From the cell containing the given text, extract its center point as (X, Y) coordinate. 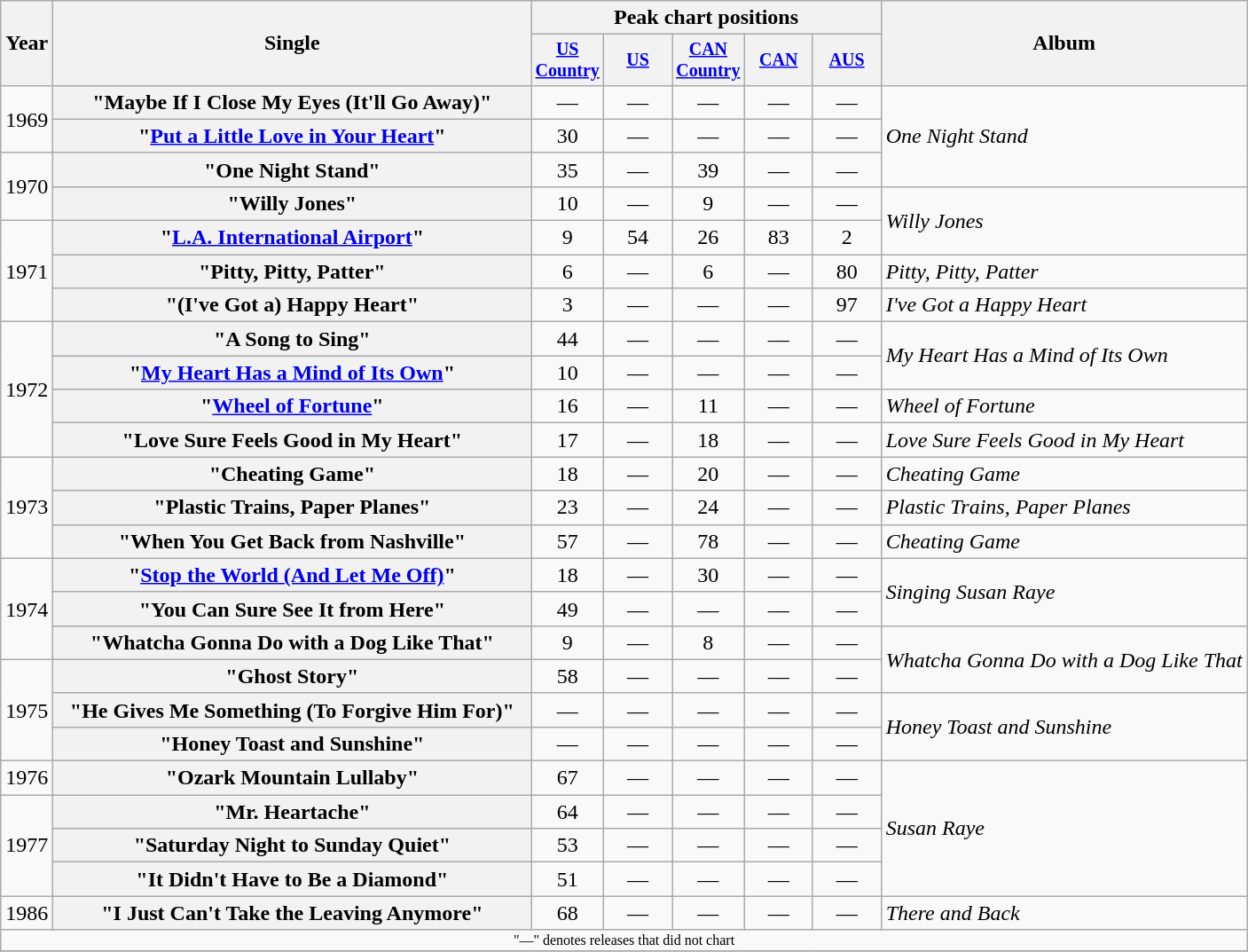
1974 (27, 609)
83 (779, 238)
1986 (27, 913)
Honey Toast and Sunshine (1064, 727)
58 (568, 676)
"Whatcha Gonna Do with a Dog Like That" (293, 642)
One Night Stand (1064, 136)
2 (846, 238)
1972 (27, 389)
"Saturday Night to Sunday Quiet" (293, 846)
Love Sure Feels Good in My Heart (1064, 440)
78 (709, 541)
"A Song to Sing" (293, 339)
51 (568, 879)
"He Gives Me Something (To Forgive Him For)" (293, 710)
"You Can Sure See It from Here" (293, 609)
20 (709, 474)
Plastic Trains, Paper Planes (1064, 507)
"(I've Got a) Happy Heart" (293, 305)
1976 (27, 778)
CAN (779, 60)
1977 (27, 846)
"Honey Toast and Sunshine" (293, 744)
"Plastic Trains, Paper Planes" (293, 507)
"Wheel of Fortune" (293, 406)
68 (568, 913)
"Mr. Heartache" (293, 812)
My Heart Has a Mind of Its Own (1064, 356)
US Country (568, 60)
"Pitty, Pitty, Patter" (293, 271)
"Love Sure Feels Good in My Heart" (293, 440)
AUS (846, 60)
1973 (27, 507)
Singing Susan Raye (1064, 592)
US (639, 60)
CAN Country (709, 60)
"—" denotes releases that did not chart (624, 940)
1970 (27, 186)
There and Back (1064, 913)
97 (846, 305)
"Ozark Mountain Lullaby" (293, 778)
17 (568, 440)
80 (846, 271)
I've Got a Happy Heart (1064, 305)
Album (1064, 43)
Single (293, 43)
1975 (27, 710)
Willy Jones (1064, 220)
Peak chart positions (706, 18)
"Willy Jones" (293, 203)
Wheel of Fortune (1064, 406)
3 (568, 305)
16 (568, 406)
67 (568, 778)
44 (568, 339)
57 (568, 541)
54 (639, 238)
"One Night Stand" (293, 169)
1971 (27, 271)
"My Heart Has a Mind of Its Own" (293, 373)
"It Didn't Have to Be a Diamond" (293, 879)
Year (27, 43)
39 (709, 169)
"When You Get Back from Nashville" (293, 541)
24 (709, 507)
"L.A. International Airport" (293, 238)
11 (709, 406)
23 (568, 507)
Susan Raye (1064, 829)
49 (568, 609)
"Ghost Story" (293, 676)
Pitty, Pitty, Patter (1064, 271)
"Cheating Game" (293, 474)
26 (709, 238)
35 (568, 169)
64 (568, 812)
1969 (27, 119)
"Put a Little Love in Your Heart" (293, 136)
"Stop the World (And Let Me Off)" (293, 575)
53 (568, 846)
"I Just Can't Take the Leaving Anymore" (293, 913)
Whatcha Gonna Do with a Dog Like That (1064, 659)
8 (709, 642)
"Maybe If I Close My Eyes (It'll Go Away)" (293, 102)
